Extract the [X, Y] coordinate from the center of the cell holding the provided text.  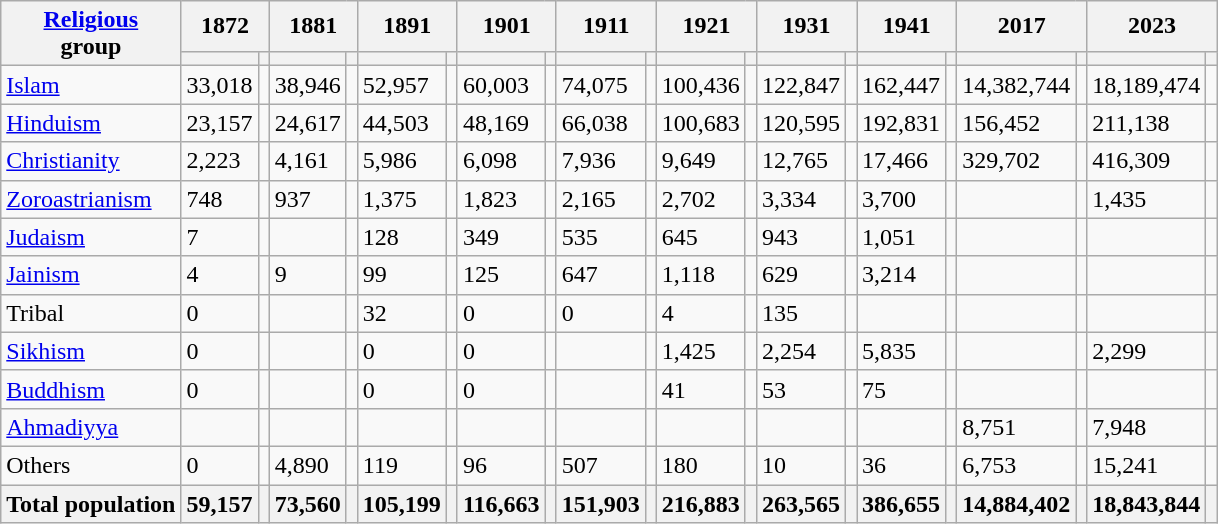
15,241 [1146, 465]
1941 [907, 26]
52,957 [402, 85]
7,936 [600, 161]
Islam [91, 85]
33,018 [220, 85]
1,823 [501, 199]
2,299 [1146, 351]
416,309 [1146, 161]
24,617 [308, 123]
192,831 [902, 123]
156,452 [1016, 123]
386,655 [902, 503]
1921 [706, 26]
100,683 [700, 123]
329,702 [1016, 161]
2,223 [220, 161]
1901 [506, 26]
216,883 [700, 503]
32 [402, 313]
629 [800, 275]
48,169 [501, 123]
9,649 [700, 161]
263,565 [800, 503]
Others [91, 465]
116,663 [501, 503]
2017 [1022, 26]
507 [600, 465]
99 [402, 275]
96 [501, 465]
105,199 [402, 503]
5,835 [902, 351]
211,138 [1146, 123]
Religiousgroup [91, 34]
53 [800, 389]
4,890 [308, 465]
5,986 [402, 161]
943 [800, 237]
Buddhism [91, 389]
18,843,844 [1146, 503]
647 [600, 275]
135 [800, 313]
8,751 [1016, 427]
125 [501, 275]
6,753 [1016, 465]
7 [220, 237]
4,161 [308, 161]
66,038 [600, 123]
60,003 [501, 85]
1911 [606, 26]
748 [220, 199]
1,435 [1146, 199]
3,334 [800, 199]
12,765 [800, 161]
Christianity [91, 161]
1,375 [402, 199]
Jainism [91, 275]
17,466 [902, 161]
75 [902, 389]
349 [501, 237]
2023 [1152, 26]
14,884,402 [1016, 503]
14,382,744 [1016, 85]
59,157 [220, 503]
41 [700, 389]
6,098 [501, 161]
Total population [91, 503]
Judaism [91, 237]
162,447 [902, 85]
1,425 [700, 351]
Tribal [91, 313]
2,702 [700, 199]
1881 [313, 26]
119 [402, 465]
1,051 [902, 237]
100,436 [700, 85]
Sikhism [91, 351]
1,118 [700, 275]
Ahmadiyya [91, 427]
3,700 [902, 199]
3,214 [902, 275]
180 [700, 465]
128 [402, 237]
122,847 [800, 85]
1931 [806, 26]
9 [308, 275]
Hinduism [91, 123]
1872 [225, 26]
23,157 [220, 123]
36 [902, 465]
74,075 [600, 85]
73,560 [308, 503]
645 [700, 237]
937 [308, 199]
38,946 [308, 85]
2,165 [600, 199]
1891 [407, 26]
10 [800, 465]
120,595 [800, 123]
18,189,474 [1146, 85]
Zoroastrianism [91, 199]
151,903 [600, 503]
535 [600, 237]
44,503 [402, 123]
2,254 [800, 351]
7,948 [1146, 427]
